Capture the cell that displays the provided text and extract its (x, y) central coordinate. 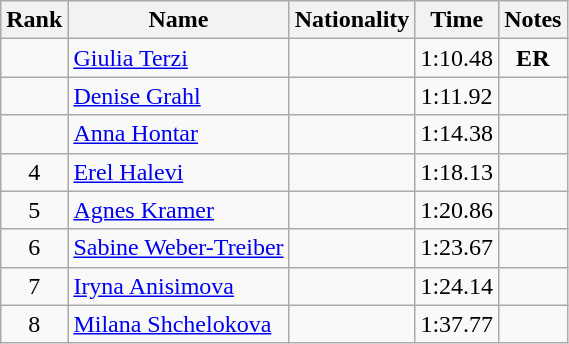
1:10.48 (457, 58)
6 (34, 248)
Anna Hontar (178, 134)
ER (533, 58)
Erel Halevi (178, 172)
1:14.38 (457, 134)
1:18.13 (457, 172)
Rank (34, 20)
1:24.14 (457, 286)
1:23.67 (457, 248)
Name (178, 20)
8 (34, 324)
Time (457, 20)
Notes (533, 20)
Nationality (352, 20)
Iryna Anisimova (178, 286)
1:20.86 (457, 210)
4 (34, 172)
Denise Grahl (178, 96)
Agnes Kramer (178, 210)
1:37.77 (457, 324)
Giulia Terzi (178, 58)
7 (34, 286)
Sabine Weber-Treiber (178, 248)
Milana Shchelokova (178, 324)
1:11.92 (457, 96)
5 (34, 210)
